Provide the [X, Y] coordinate of the cell's center where the given text is located.  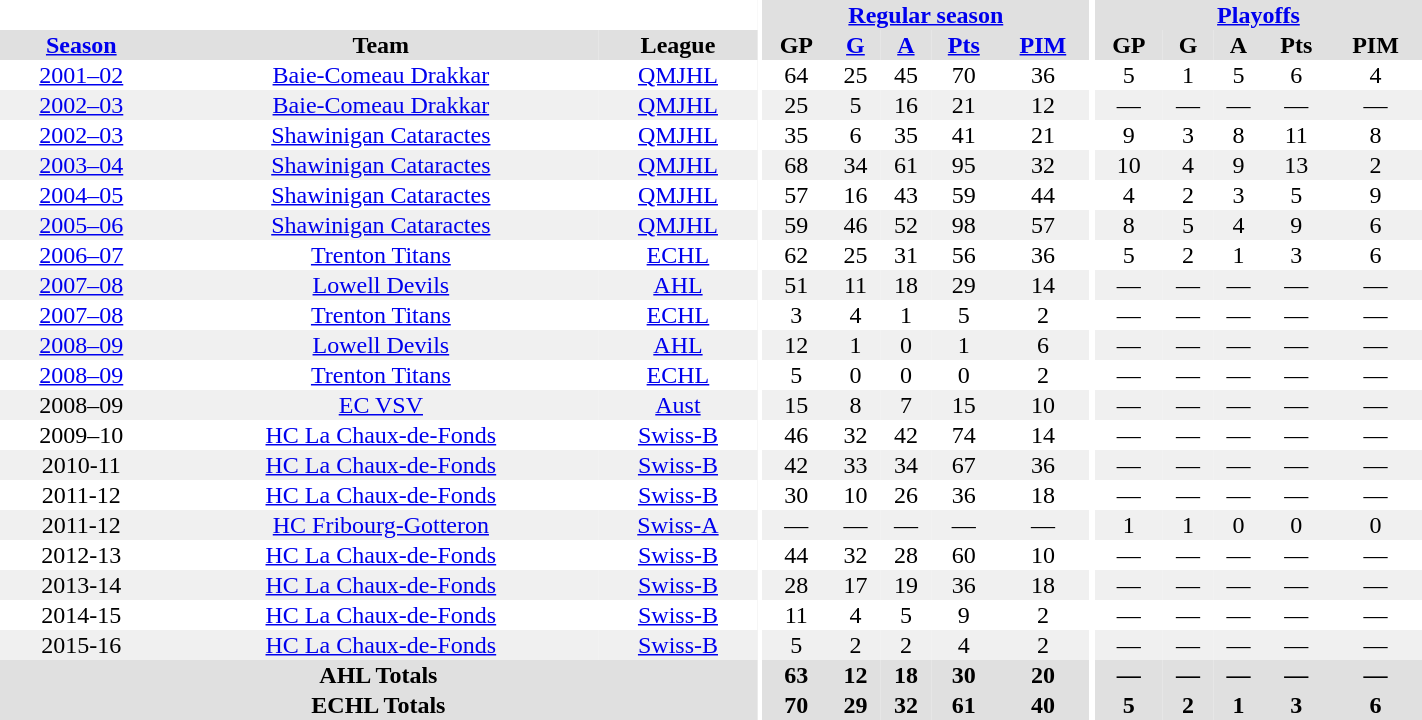
Playoffs [1258, 15]
64 [796, 75]
62 [796, 255]
95 [964, 165]
13 [1296, 165]
45 [906, 75]
43 [906, 195]
Aust [678, 405]
2003–04 [82, 165]
60 [964, 555]
20 [1042, 675]
7 [906, 405]
31 [906, 255]
2012-13 [82, 555]
52 [906, 225]
Regular season [926, 15]
33 [855, 465]
26 [906, 495]
League [678, 45]
2004–05 [82, 195]
56 [964, 255]
HC Fribourg-Gotteron [382, 525]
98 [964, 225]
2006–07 [82, 255]
68 [796, 165]
17 [855, 585]
67 [964, 465]
74 [964, 435]
2009–10 [82, 435]
EC VSV [382, 405]
Swiss-A [678, 525]
19 [906, 585]
40 [1042, 705]
2014-15 [82, 615]
AHL Totals [378, 675]
Season [82, 45]
41 [964, 135]
2010-11 [82, 465]
2013-14 [82, 585]
2001–02 [82, 75]
Team [382, 45]
2005–06 [82, 225]
ECHL Totals [378, 705]
63 [796, 675]
2015-16 [82, 645]
51 [796, 285]
